Provide the [X, Y] coordinate of the cell's center where the given text is located.  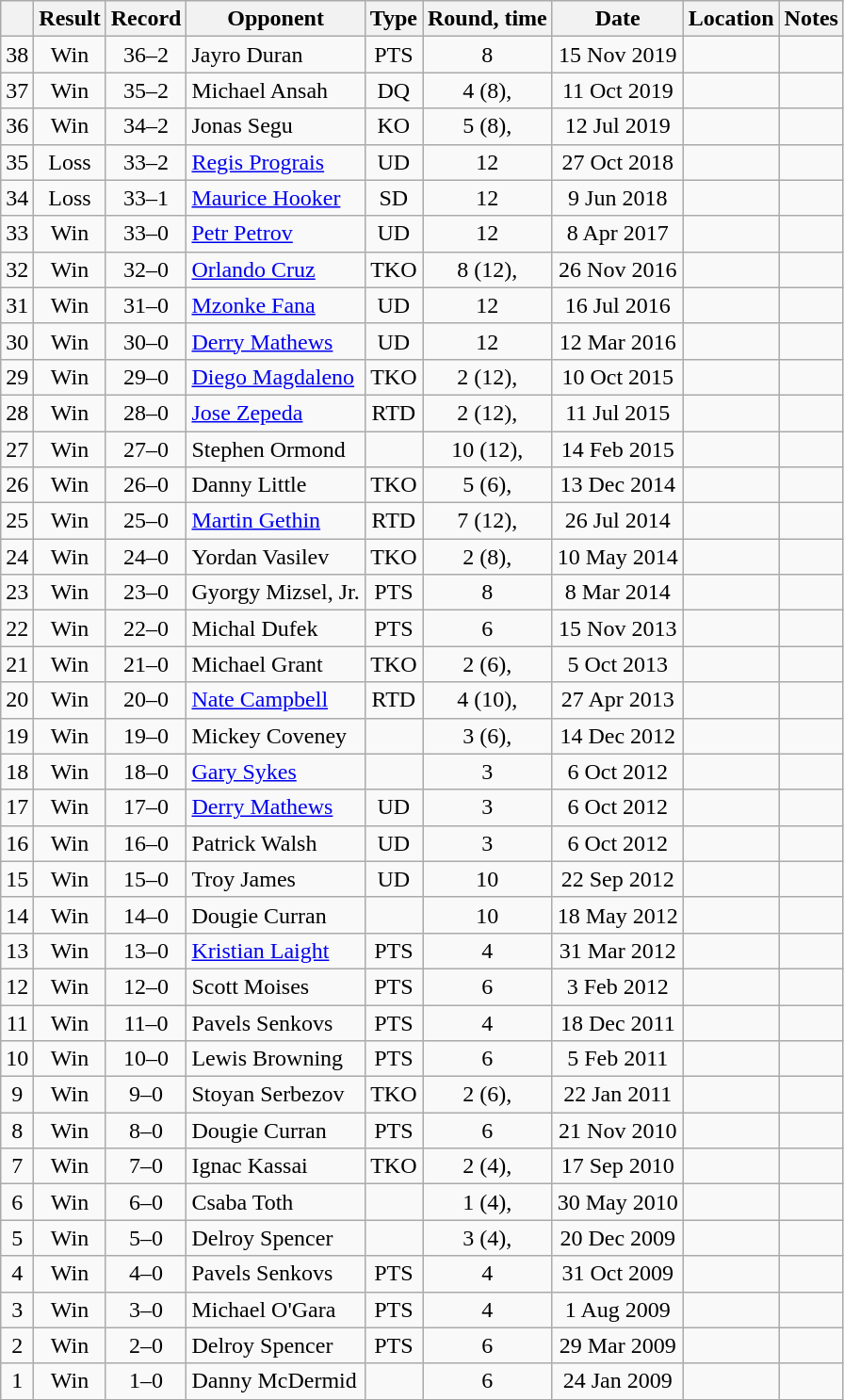
10 Oct 2015 [618, 377]
Opponent [275, 19]
5–0 [146, 1238]
5 Oct 2013 [618, 664]
4 (8), [487, 90]
Csaba Toth [275, 1202]
Michael Ansah [275, 90]
31 [17, 305]
33 [17, 234]
16 Jul 2016 [618, 305]
24–0 [146, 557]
26 Jul 2014 [618, 521]
Orlando Cruz [275, 269]
12–0 [146, 986]
22 [17, 628]
3–0 [146, 1310]
33–2 [146, 162]
Result [70, 19]
14 Feb 2015 [618, 449]
1 [17, 1381]
30 May 2010 [618, 1202]
10–0 [146, 1059]
24 Jan 2009 [618, 1381]
Kristian Laight [275, 951]
5 [17, 1238]
7 [17, 1166]
35–2 [146, 90]
Stephen Ormond [275, 449]
21 Nov 2010 [618, 1131]
11 Oct 2019 [618, 90]
1 Aug 2009 [618, 1310]
36 [17, 126]
10 May 2014 [618, 557]
27 Oct 2018 [618, 162]
Gary Sykes [275, 772]
25–0 [146, 521]
Petr Petrov [275, 234]
36–2 [146, 55]
38 [17, 55]
18 [17, 772]
Troy James [275, 879]
5 (8), [487, 126]
Danny McDermid [275, 1381]
Nate Campbell [275, 700]
Michael O'Gara [275, 1310]
Jose Zepeda [275, 413]
Jayro Duran [275, 55]
24 [17, 557]
15 Nov 2013 [618, 628]
23 [17, 593]
21 [17, 664]
2 (8), [487, 557]
KO [394, 126]
14 Dec 2012 [618, 736]
17–0 [146, 807]
31–0 [146, 305]
Michael Grant [275, 664]
1–0 [146, 1381]
21–0 [146, 664]
14–0 [146, 915]
Stoyan Serbezov [275, 1095]
30 [17, 341]
8 (12), [487, 269]
29 Mar 2009 [618, 1345]
29 [17, 377]
8 Apr 2017 [618, 234]
11–0 [146, 1022]
Type [394, 19]
14 [17, 915]
5 (6), [487, 485]
32 [17, 269]
Diego Magdaleno [275, 377]
13 Dec 2014 [618, 485]
3 (6), [487, 736]
19–0 [146, 736]
37 [17, 90]
20–0 [146, 700]
Ignac Kassai [275, 1166]
15–0 [146, 879]
8–0 [146, 1131]
15 Nov 2019 [618, 55]
3 (4), [487, 1238]
9 [17, 1095]
1 (4), [487, 1202]
28–0 [146, 413]
Martin Gethin [275, 521]
Mzonke Fana [275, 305]
9–0 [146, 1095]
20 Dec 2009 [618, 1238]
3 Feb 2012 [618, 986]
34 [17, 198]
27–0 [146, 449]
34–2 [146, 126]
20 [17, 700]
35 [17, 162]
28 [17, 413]
29–0 [146, 377]
Lewis Browning [275, 1059]
4–0 [146, 1274]
11 [17, 1022]
2 [17, 1345]
13 [17, 951]
11 Jul 2015 [618, 413]
13–0 [146, 951]
DQ [394, 90]
Record [146, 19]
27 Apr 2013 [618, 700]
22 Jan 2011 [618, 1095]
26–0 [146, 485]
Notes [811, 19]
18 May 2012 [618, 915]
12 Jul 2019 [618, 126]
9 Jun 2018 [618, 198]
2 (4), [487, 1166]
Regis Prograis [275, 162]
15 [17, 879]
17 Sep 2010 [618, 1166]
33–1 [146, 198]
22 Sep 2012 [618, 879]
6–0 [146, 1202]
19 [17, 736]
18–0 [146, 772]
16–0 [146, 843]
Gyorgy Mizsel, Jr. [275, 593]
12 Mar 2016 [618, 341]
32–0 [146, 269]
Maurice Hooker [275, 198]
SD [394, 198]
10 (12), [487, 449]
7 (12), [487, 521]
Mickey Coveney [275, 736]
18 Dec 2011 [618, 1022]
31 Oct 2009 [618, 1274]
30–0 [146, 341]
Round, time [487, 19]
Yordan Vasilev [275, 557]
Michal Dufek [275, 628]
17 [17, 807]
Patrick Walsh [275, 843]
8 Mar 2014 [618, 593]
5 Feb 2011 [618, 1059]
Scott Moises [275, 986]
7–0 [146, 1166]
2–0 [146, 1345]
31 Mar 2012 [618, 951]
16 [17, 843]
Location [731, 19]
26 [17, 485]
27 [17, 449]
Danny Little [275, 485]
26 Nov 2016 [618, 269]
23–0 [146, 593]
33–0 [146, 234]
25 [17, 521]
22–0 [146, 628]
Date [618, 19]
4 (10), [487, 700]
Jonas Segu [275, 126]
